Locate the cell with the specified text and output its (x, y) center coordinate. 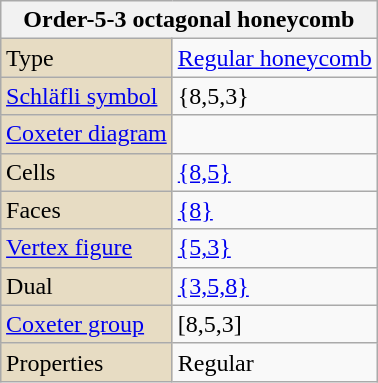
Order-5-3 octagonal honeycomb (190, 20)
Schläfli symbol (87, 96)
Cells (87, 172)
Type (87, 58)
Regular honeycomb (274, 58)
Vertex figure (87, 248)
Regular (274, 362)
Properties (87, 362)
[8,5,3] (274, 324)
{3,5,8} (274, 286)
Faces (87, 210)
Coxeter group (87, 324)
{8,5,3} (274, 96)
{8,5} (274, 172)
{8} (274, 210)
Dual (87, 286)
{5,3} (274, 248)
Coxeter diagram (87, 134)
